Locate the cell with the specified text and output its [x, y] center coordinate. 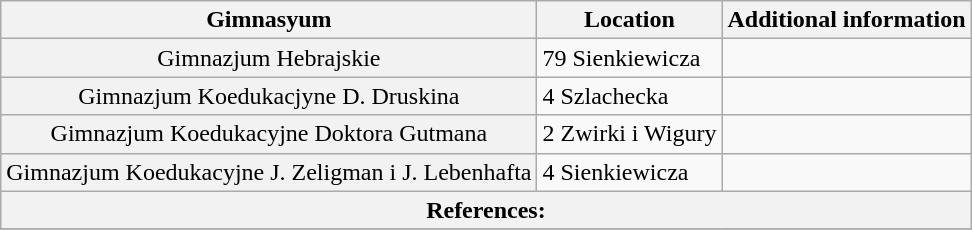
79 Sienkiewicza [630, 58]
References: [486, 210]
2 Zwirki i Wigury [630, 134]
4 Sienkiewicza [630, 172]
Gimnazjum Koedukacjyne D. Druskina [269, 96]
4 Szlachecka [630, 96]
Gimnazjum Koedukacyjne J. Zeligman i J. Lebenhafta [269, 172]
Gimnazjum Hebrajskie [269, 58]
Gimnazjum Koedukacyjne Doktora Gutmana [269, 134]
Additional information [846, 20]
Gimnasyum [269, 20]
Location [630, 20]
